Return the (X, Y) coordinate for the center point of the cell that contains the specified text.  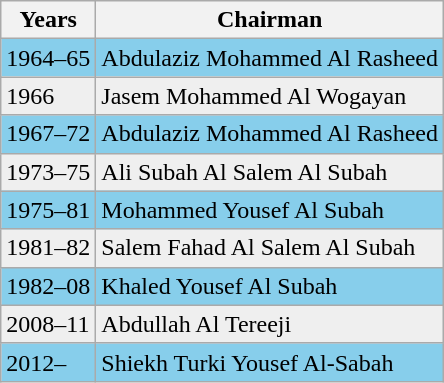
1982–08 (48, 286)
2008–11 (48, 324)
Years (48, 20)
2012– (48, 362)
Khaled Yousef Al Subah (270, 286)
Abdullah Al Tereeji (270, 324)
1973–75 (48, 172)
1967–72 (48, 134)
Salem Fahad Al Salem Al Subah (270, 248)
Ali Subah Al Salem Al Subah (270, 172)
Mohammed Yousef Al Subah (270, 210)
Chairman (270, 20)
1966 (48, 96)
1981–82 (48, 248)
Jasem Mohammed Al Wogayan (270, 96)
1964–65 (48, 58)
1975–81 (48, 210)
Shiekh Turki Yousef Al-Sabah (270, 362)
